From the cell containing the given text, extract its center point as [x, y] coordinate. 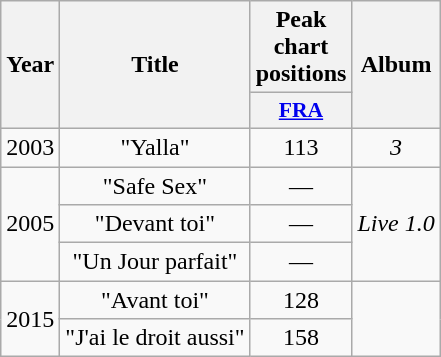
"J'ai le droit aussi" [155, 338]
"Yalla" [155, 147]
113 [301, 147]
128 [301, 300]
FRA [301, 111]
3 [396, 147]
Album [396, 65]
158 [301, 338]
Year [30, 65]
"Avant toi" [155, 300]
"Un Jour parfait" [155, 262]
"Devant toi" [155, 224]
2005 [30, 223]
Peak chart positions [301, 47]
Live 1.0 [396, 223]
2003 [30, 147]
"Safe Sex" [155, 185]
2015 [30, 319]
Title [155, 65]
